Identify which cell holds the provided text, then report its [X, Y] central coordinate. 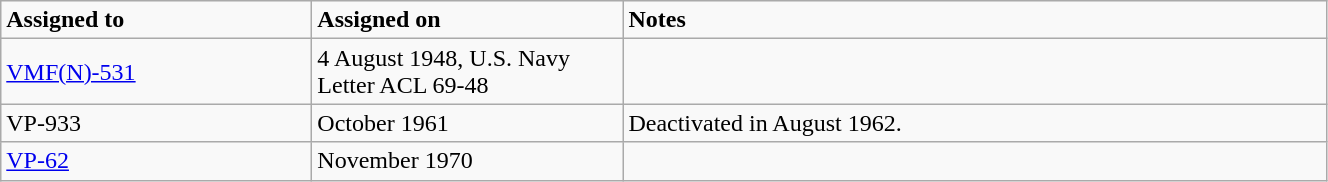
VP-933 [156, 123]
Assigned to [156, 20]
VMF(N)-531 [156, 72]
Deactivated in August 1962. [975, 123]
November 1970 [468, 161]
October 1961 [468, 123]
4 August 1948, U.S. Navy Letter ACL 69-48 [468, 72]
VP-62 [156, 161]
Assigned on [468, 20]
Notes [975, 20]
